Pinpoint the cell where the given text exists, returning its (X, Y) midpoint coordinate. 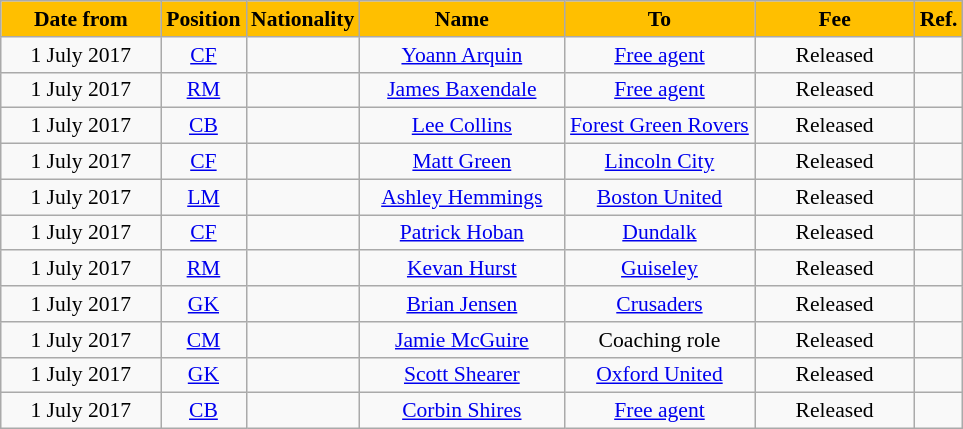
Corbin Shires (462, 411)
Matt Green (462, 162)
Forest Green Rovers (659, 126)
Kevan Hurst (462, 269)
Guiseley (659, 269)
Boston United (659, 197)
Position (204, 19)
Jamie McGuire (462, 340)
James Baxendale (462, 90)
To (659, 19)
Yoann Arquin (462, 55)
Brian Jensen (462, 304)
Name (462, 19)
Lincoln City (659, 162)
Oxford United (659, 375)
Ashley Hemmings (462, 197)
Ref. (939, 19)
LM (204, 197)
Date from (81, 19)
Dundalk (659, 233)
Lee Collins (462, 126)
Scott Shearer (462, 375)
Crusaders (659, 304)
Fee (835, 19)
Patrick Hoban (462, 233)
Coaching role (659, 340)
CM (204, 340)
Nationality (302, 19)
